Scan for the cell matching the given text and deliver its (X, Y) coordinate at center. 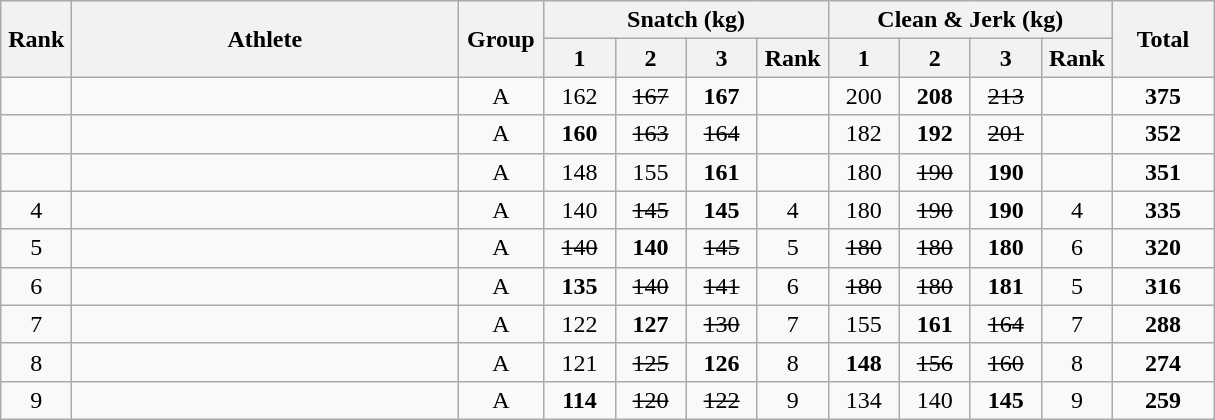
114 (580, 400)
162 (580, 96)
181 (1006, 286)
127 (650, 324)
208 (934, 96)
120 (650, 400)
Total (1162, 39)
Athlete (265, 39)
192 (934, 134)
Snatch (kg) (686, 20)
126 (722, 362)
320 (1162, 248)
156 (934, 362)
Clean & Jerk (kg) (970, 20)
351 (1162, 172)
274 (1162, 362)
135 (580, 286)
163 (650, 134)
Group (501, 39)
134 (864, 400)
125 (650, 362)
201 (1006, 134)
288 (1162, 324)
375 (1162, 96)
352 (1162, 134)
316 (1162, 286)
141 (722, 286)
259 (1162, 400)
213 (1006, 96)
121 (580, 362)
130 (722, 324)
200 (864, 96)
335 (1162, 210)
182 (864, 134)
